Output the (x, y) coordinate of the center of the cell containing the given text.  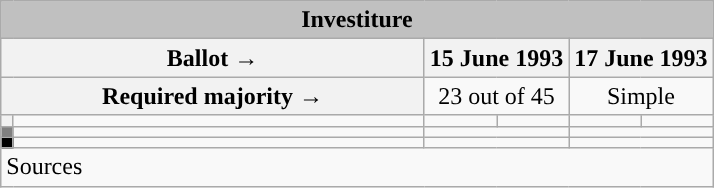
Simple (641, 96)
Ballot → (213, 58)
23 out of 45 (496, 96)
Required majority → (213, 96)
Sources (357, 167)
Investiture (357, 20)
15 June 1993 (496, 58)
17 June 1993 (641, 58)
